Scan for the cell matching the given text and deliver its (x, y) coordinate at center. 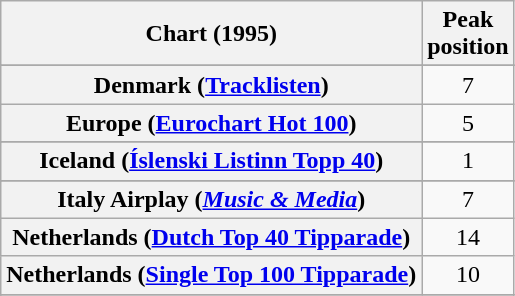
Netherlands (Dutch Top 40 Tipparade) (212, 237)
5 (468, 123)
Chart (1995) (212, 34)
Denmark (Tracklisten) (212, 85)
Peakposition (468, 34)
Iceland (Íslenski Listinn Topp 40) (212, 161)
Italy Airplay (Music & Media) (212, 199)
14 (468, 237)
1 (468, 161)
Europe (Eurochart Hot 100) (212, 123)
Netherlands (Single Top 100 Tipparade) (212, 275)
10 (468, 275)
